Locate the cell with the specified text and output its (x, y) center coordinate. 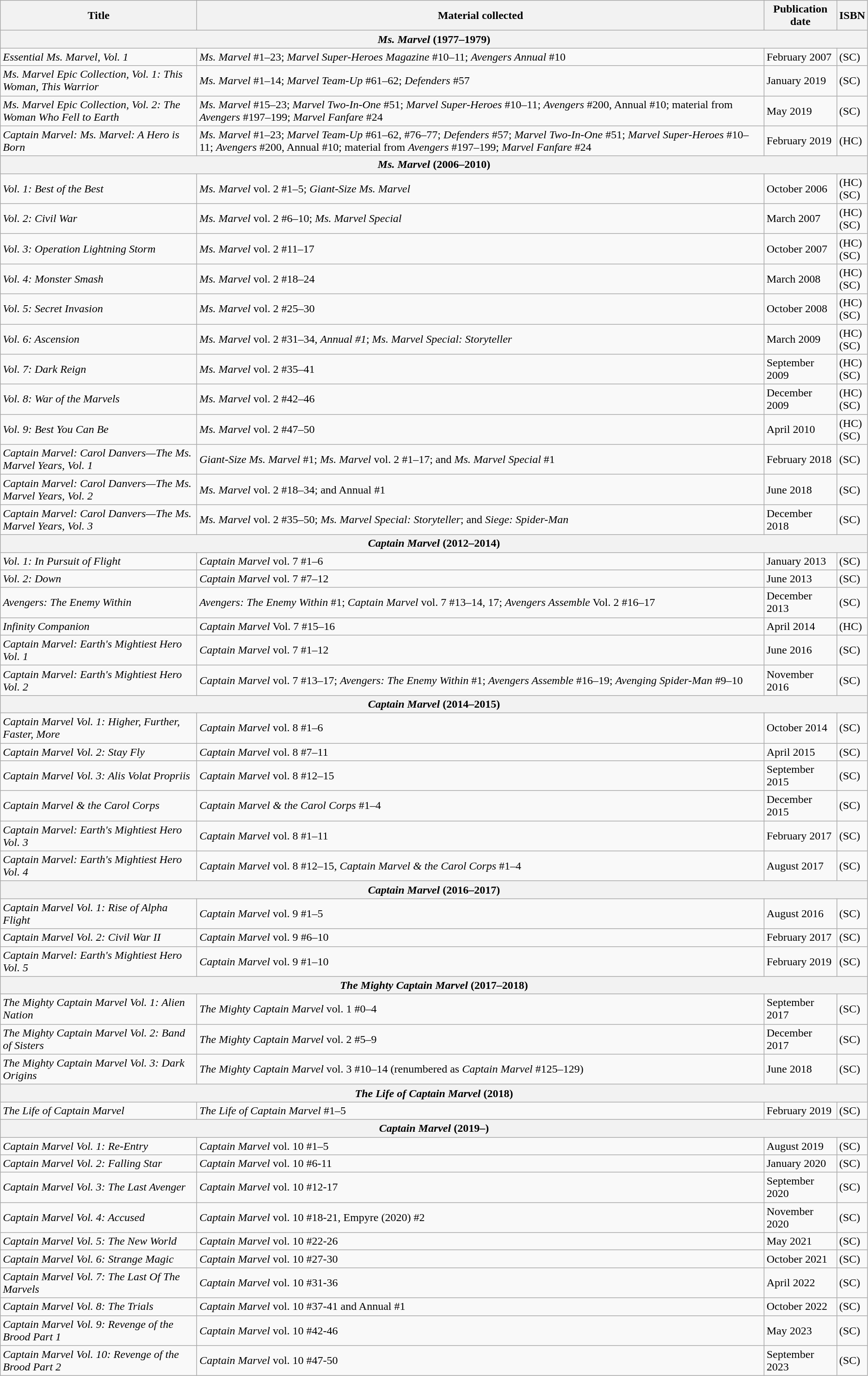
Captain Marvel & the Carol Corps (99, 806)
The Mighty Captain Marvel Vol. 3: Dark Origins (99, 1069)
Ms. Marvel vol. 2 #42–46 (481, 400)
April 2015 (800, 752)
Captain Marvel Vol. 2: Stay Fly (99, 752)
The Life of Captain Marvel (2018) (434, 1093)
December 2009 (800, 400)
April 2022 (800, 1283)
Captain Marvel: Earth's Mightiest Hero Vol. 1 (99, 650)
November 2016 (800, 680)
Captain Marvel vol. 10 #31-36 (481, 1283)
October 2022 (800, 1307)
The Mighty Captain Marvel (2017–2018) (434, 985)
Captain Marvel vol. 10 #18-21, Empyre (2020) #2 (481, 1217)
Vol. 5: Secret Invasion (99, 309)
January 2013 (800, 561)
Avengers: The Enemy Within #1; Captain Marvel vol. 7 #13–14, 17; Avengers Assemble Vol. 2 #16–17 (481, 602)
The Mighty Captain Marvel vol. 3 #10–14 (renumbered as Captain Marvel #125–129) (481, 1069)
August 2019 (800, 1146)
Captain Marvel vol. 10 #6-11 (481, 1164)
Captain Marvel vol. 8 #7–11 (481, 752)
Captain Marvel (2019–) (434, 1128)
Ms. Marvel #15–23; Marvel Two-In-One #51; Marvel Super-Heroes #10–11; Avengers #200, Annual #10; material from Avengers #197–199; Marvel Fanfare #24 (481, 111)
Captain Marvel Vol. 3: The Last Avenger (99, 1188)
March 2009 (800, 339)
February 2018 (800, 460)
September 2017 (800, 1009)
December 2018 (800, 520)
August 2017 (800, 866)
Vol. 3: Operation Lightning Storm (99, 249)
January 2019 (800, 80)
Captain Marvel vol. 10 #22-26 (481, 1241)
June 2016 (800, 650)
Vol. 6: Ascension (99, 339)
Captain Marvel vol. 10 #27-30 (481, 1259)
Vol. 2: Civil War (99, 218)
Vol. 1: In Pursuit of Flight (99, 561)
Captain Marvel vol. 7 #1–12 (481, 650)
Giant-Size Ms. Marvel #1; Ms. Marvel vol. 2 #1–17; and Ms. Marvel Special #1 (481, 460)
Ms. Marvel vol. 2 #1–5; Giant-Size Ms. Marvel (481, 189)
Captain Marvel Vol. 5: The New World (99, 1241)
Captain Marvel vol. 8 #12–15 (481, 776)
Captain Marvel vol. 9 #1–10 (481, 961)
The Mighty Captain Marvel vol. 1 #0–4 (481, 1009)
Captain Marvel & the Carol Corps #1–4 (481, 806)
February 2007 (800, 57)
Captain Marvel Vol. 2: Falling Star (99, 1164)
April 2014 (800, 626)
Ms. Marvel vol. 2 #6–10; Ms. Marvel Special (481, 218)
Captain Marvel Vol. 9: Revenge of the Brood Part 1 (99, 1330)
Captain Marvel vol. 8 #12–15, Captain Marvel & the Carol Corps #1–4 (481, 866)
June 2013 (800, 579)
Ms. Marvel (2006–2010) (434, 165)
Captain Marvel Vol. 3: Alis Volat Propriis (99, 776)
Captain Marvel: Carol Danvers—The Ms. Marvel Years, Vol. 1 (99, 460)
Avengers: The Enemy Within (99, 602)
Captain Marvel vol. 10 #12-17 (481, 1188)
October 2021 (800, 1259)
Ms. Marvel Epic Collection, Vol. 2: The Woman Who Fell to Earth (99, 111)
Ms. Marvel #1–23; Marvel Super-Heroes Magazine #10–11; Avengers Annual #10 (481, 57)
The Mighty Captain Marvel vol. 2 #5–9 (481, 1039)
Material collected (481, 16)
May 2021 (800, 1241)
Captain Marvel vol. 8 #1–11 (481, 836)
March 2007 (800, 218)
August 2016 (800, 914)
Essential Ms. Marvel, Vol. 1 (99, 57)
Captain Marvel vol. 7 #13–17; Avengers: The Enemy Within #1; Avengers Assemble #16–19; Avenging Spider-Man #9–10 (481, 680)
Captain Marvel: Carol Danvers—The Ms. Marvel Years, Vol. 2 (99, 489)
April 2010 (800, 429)
December 2017 (800, 1039)
Captain Marvel Vol. 8: The Trials (99, 1307)
Captain Marvel (2012–2014) (434, 543)
Publication date (800, 16)
Captain Marvel Vol. 7 #15–16 (481, 626)
May 2023 (800, 1330)
Ms. Marvel (1977–1979) (434, 39)
Captain Marvel Vol. 1: Higher, Further, Faster, More (99, 728)
Ms. Marvel vol. 2 #31–34, Annual #1; Ms. Marvel Special: Storyteller (481, 339)
Vol. 1: Best of the Best (99, 189)
Captain Marvel vol. 9 #6–10 (481, 938)
Captain Marvel vol. 9 #1–5 (481, 914)
ISBN (852, 16)
The Life of Captain Marvel (99, 1111)
May 2019 (800, 111)
Ms. Marvel vol. 2 #35–41 (481, 369)
Captain Marvel Vol. 7: The Last Of The Marvels (99, 1283)
September 2015 (800, 776)
Captain Marvel: Earth's Mightiest Hero Vol. 3 (99, 836)
Vol. 7: Dark Reign (99, 369)
Captain Marvel (2016–2017) (434, 890)
Ms. Marvel vol. 2 #47–50 (481, 429)
The Mighty Captain Marvel Vol. 1: Alien Nation (99, 1009)
Captain Marvel Vol. 1: Re-Entry (99, 1146)
Vol. 9: Best You Can Be (99, 429)
Ms. Marvel vol. 2 #35–50; Ms. Marvel Special: Storyteller; and Siege: Spider-Man (481, 520)
Captain Marvel vol. 10 #1–5 (481, 1146)
Captain Marvel Vol. 4: Accused (99, 1217)
Captain Marvel Vol. 10: Revenge of the Brood Part 2 (99, 1361)
September 2020 (800, 1188)
Vol. 4: Monster Smash (99, 278)
Ms. Marvel #1–14; Marvel Team-Up #61–62; Defenders #57 (481, 80)
Captain Marvel (2014–2015) (434, 704)
Infinity Companion (99, 626)
Ms. Marvel vol. 2 #11–17 (481, 249)
Vol. 2: Down (99, 579)
The Life of Captain Marvel #1–5 (481, 1111)
Captain Marvel: Earth's Mightiest Hero Vol. 2 (99, 680)
Captain Marvel vol. 8 #1–6 (481, 728)
Ms. Marvel vol. 2 #18–24 (481, 278)
Ms. Marvel vol. 2 #18–34; and Annual #1 (481, 489)
November 2020 (800, 1217)
The Mighty Captain Marvel Vol. 2: Band of Sisters (99, 1039)
December 2015 (800, 806)
October 2008 (800, 309)
October 2007 (800, 249)
January 2020 (800, 1164)
Captain Marvel vol. 10 #42-46 (481, 1330)
Captain Marvel vol. 7 #1–6 (481, 561)
October 2006 (800, 189)
Ms. Marvel Epic Collection, Vol. 1: This Woman, This Warrior (99, 80)
Captain Marvel: Earth's Mightiest Hero Vol. 4 (99, 866)
Vol. 8: War of the Marvels (99, 400)
Captain Marvel Vol. 2: Civil War II (99, 938)
Captain Marvel: Ms. Marvel: A Hero is Born (99, 141)
Captain Marvel vol. 10 #37-41 and Annual #1 (481, 1307)
September 2023 (800, 1361)
Captain Marvel vol. 10 #47-50 (481, 1361)
October 2014 (800, 728)
Captain Marvel: Earth's Mightiest Hero Vol. 5 (99, 961)
Title (99, 16)
March 2008 (800, 278)
Captain Marvel Vol. 6: Strange Magic (99, 1259)
Ms. Marvel vol. 2 #25–30 (481, 309)
Captain Marvel vol. 7 #7–12 (481, 579)
September 2009 (800, 369)
December 2013 (800, 602)
Captain Marvel Vol. 1: Rise of Alpha Flight (99, 914)
Captain Marvel: Carol Danvers—The Ms. Marvel Years, Vol. 3 (99, 520)
